Provide the (X, Y) coordinate of the cell's center where the given text is located.  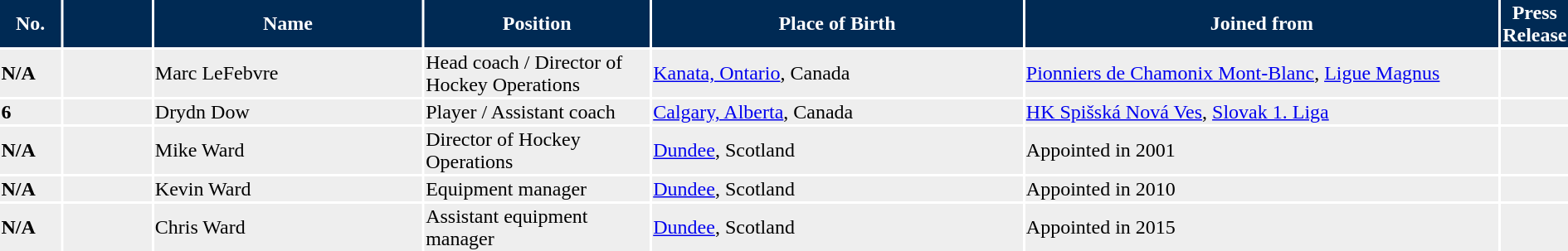
Appointed in 2015 (1261, 227)
No. (30, 23)
Chris Ward (287, 227)
Equipment manager (538, 189)
Assistant equipment manager (538, 227)
Mike Ward (287, 151)
Name (287, 23)
Joined from (1261, 23)
Calgary, Alberta, Canada (838, 112)
HK Spišská Nová Ves, Slovak 1. Liga (1261, 112)
Kevin Ward (287, 189)
Player / Assistant coach (538, 112)
Position (538, 23)
Appointed in 2010 (1261, 189)
Marc LeFebvre (287, 73)
Place of Birth (838, 23)
Head coach / Director of Hockey Operations (538, 73)
Drydn Dow (287, 112)
Pionniers de Chamonix Mont-Blanc, Ligue Magnus (1261, 73)
Director of Hockey Operations (538, 151)
Press Release (1535, 23)
Kanata, Ontario, Canada (838, 73)
Appointed in 2001 (1261, 151)
6 (30, 112)
